Output the [x, y] coordinate of the center of the cell containing the given text.  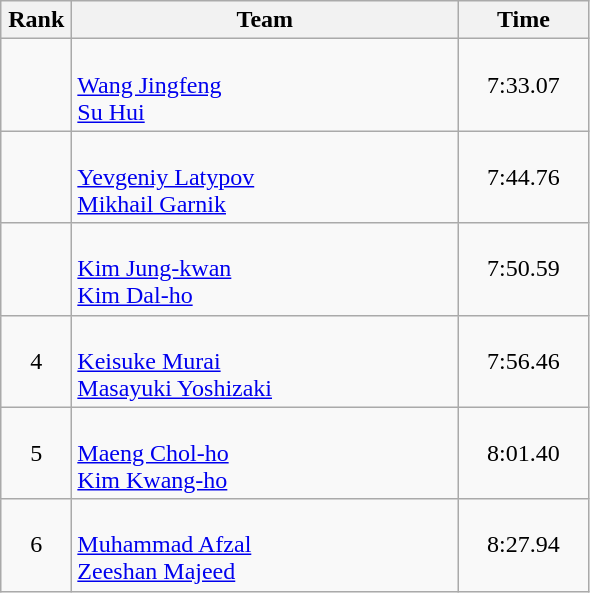
Team [265, 20]
Keisuke MuraiMasayuki Yoshizaki [265, 361]
Wang JingfengSu Hui [265, 85]
Yevgeniy LatypovMikhail Garnik [265, 177]
Rank [36, 20]
8:27.94 [524, 545]
8:01.40 [524, 453]
6 [36, 545]
7:44.76 [524, 177]
Kim Jung-kwanKim Dal-ho [265, 269]
Muhammad AfzalZeeshan Majeed [265, 545]
7:33.07 [524, 85]
5 [36, 453]
Time [524, 20]
7:50.59 [524, 269]
Maeng Chol-hoKim Kwang-ho [265, 453]
4 [36, 361]
7:56.46 [524, 361]
